Capture the cell that displays the provided text and extract its (x, y) central coordinate. 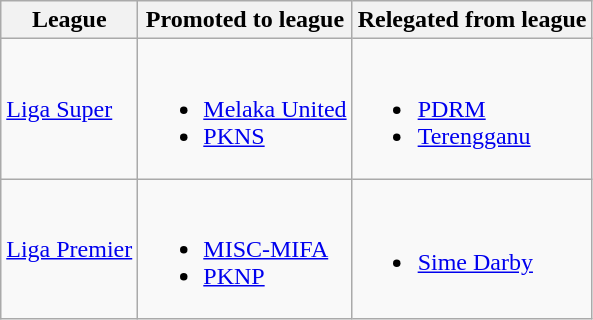
Melaka UnitedPKNS (245, 109)
Relegated from league (472, 20)
PDRMTerengganu (472, 109)
League (70, 20)
Liga Premier (70, 249)
Liga Super (70, 109)
Sime Darby (472, 249)
Promoted to league (245, 20)
MISC-MIFAPKNP (245, 249)
